Determine the (X, Y) coordinate at the center of the cell enclosing the given text.  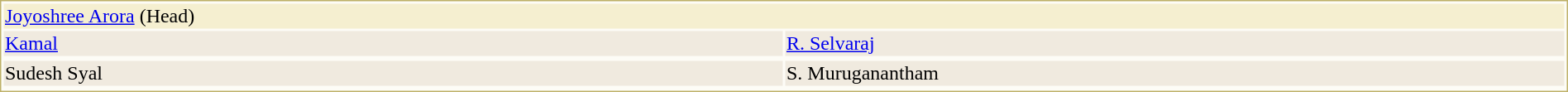
Sudesh Syal (393, 74)
S. Muruganantham (1175, 74)
Joyoshree Arora (Head) (784, 16)
Kamal (393, 44)
R. Selvaraj (1175, 44)
